Identify which cell holds the provided text, then report its (X, Y) central coordinate. 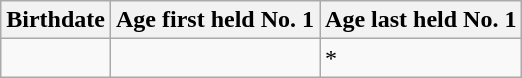
Age first held No. 1 (214, 20)
Birthdate (56, 20)
* (421, 58)
Age last held No. 1 (421, 20)
